Capture the cell that displays the provided text and extract its [x, y] central coordinate. 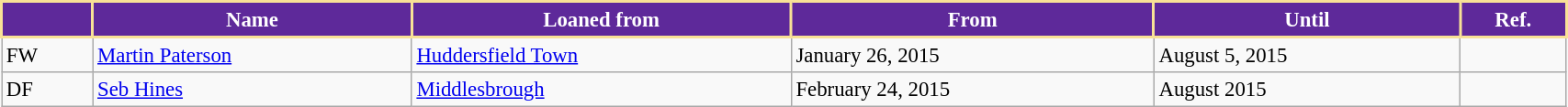
Name [252, 20]
Middlesbrough [601, 90]
August 2015 [1306, 90]
Martin Paterson [252, 55]
August 5, 2015 [1306, 55]
Huddersfield Town [601, 55]
Seb Hines [252, 90]
From [972, 20]
January 26, 2015 [972, 55]
FW [48, 55]
February 24, 2015 [972, 90]
Until [1306, 20]
Loaned from [601, 20]
DF [48, 90]
Ref. [1514, 20]
